Scan for the cell matching the given text and deliver its (x, y) coordinate at center. 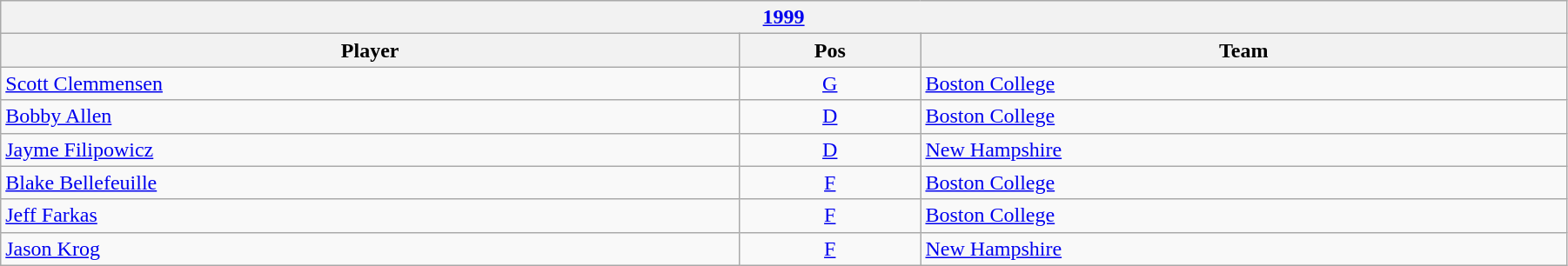
Jason Krog (371, 249)
Jayme Filipowicz (371, 150)
Team (1243, 50)
Player (371, 50)
Bobby Allen (371, 116)
Blake Bellefeuille (371, 183)
1999 (784, 17)
Scott Clemmensen (371, 83)
G (830, 83)
Pos (830, 50)
Jeff Farkas (371, 216)
